Find where the given text appears and provide that cell's center as [x, y] coordinate. 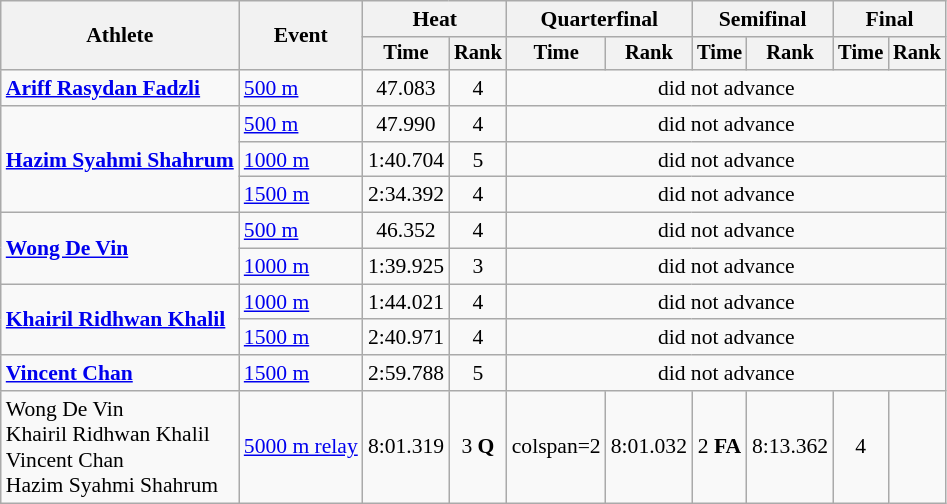
5000 m relay [301, 447]
Final [889, 19]
2:59.788 [406, 373]
1:40.704 [406, 160]
Semifinal [762, 19]
Quarterfinal [600, 19]
3 [478, 267]
1:39.925 [406, 267]
Event [301, 36]
3 Q [478, 447]
Heat [435, 19]
2:34.392 [406, 195]
2:40.971 [406, 338]
1:44.021 [406, 302]
2 FA [720, 447]
8:01.319 [406, 447]
Wong De Vin [120, 248]
47.083 [406, 88]
46.352 [406, 231]
Wong De VinKhairil Ridhwan KhalilVincent ChanHazim Syahmi Shahrum [120, 447]
Athlete [120, 36]
Vincent Chan [120, 373]
colspan=2 [556, 447]
8:13.362 [790, 447]
8:01.032 [649, 447]
47.990 [406, 124]
Hazim Syahmi Shahrum [120, 160]
Ariff Rasydan Fadzli [120, 88]
Khairil Ridhwan Khalil [120, 320]
